Scan for the cell matching the given text and deliver its (x, y) coordinate at center. 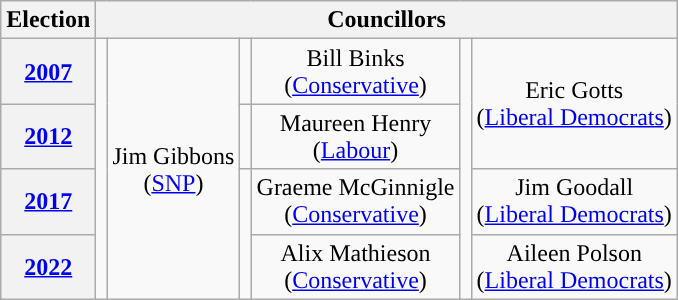
Alix Mathieson(Conservative) (356, 266)
Bill Binks(Conservative) (356, 72)
Election (48, 20)
Councillors (387, 20)
2017 (48, 202)
Jim Goodall(Liberal Democrats) (574, 202)
Jim Gibbons(SNP) (174, 169)
Graeme McGinnigle(Conservative) (356, 202)
2007 (48, 72)
Eric Gotts(Liberal Democrats) (574, 104)
2022 (48, 266)
Aileen Polson(Liberal Democrats) (574, 266)
2012 (48, 136)
Maureen Henry(Labour) (356, 136)
